Return [x, y] of the center of cell containing provided text 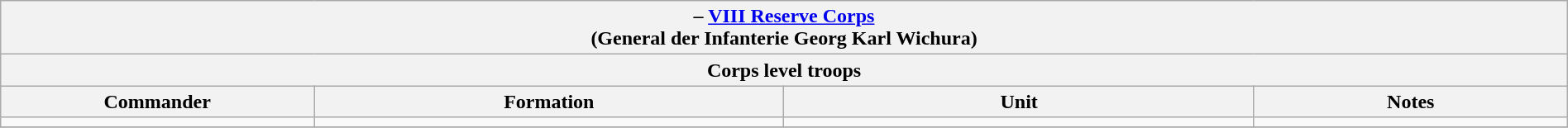
Commander [157, 102]
Unit [1019, 102]
– VIII Reserve Corps(General der Infanterie Georg Karl Wichura) [784, 28]
Formation [549, 102]
Corps level troops [784, 70]
Notes [1411, 102]
